For the text-containing cell, return its midpoint in [x, y] coordinate format. 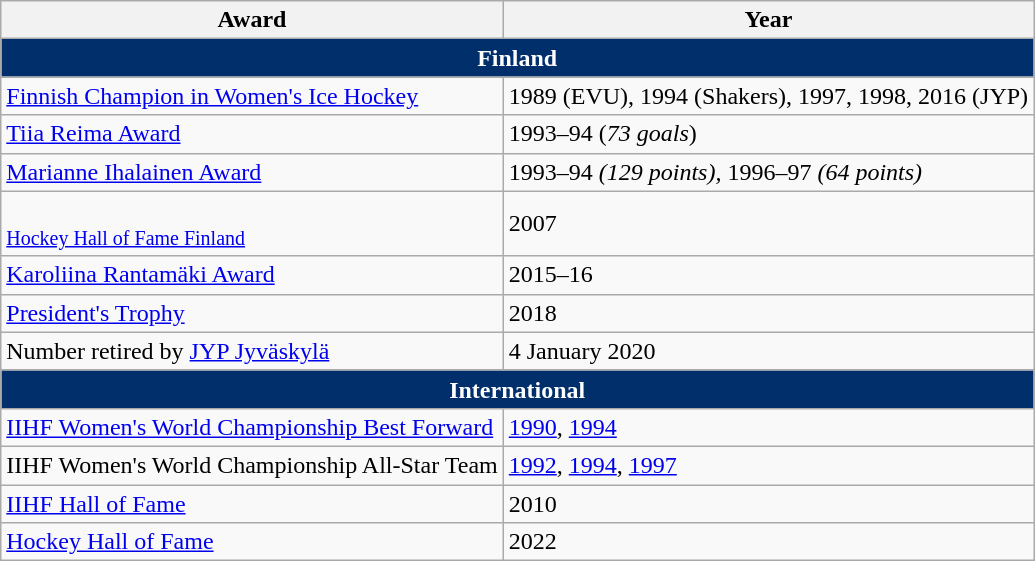
Marianne Ihalainen Award [252, 172]
IIHF Women's World Championship Best Forward [252, 427]
2022 [768, 542]
Year [768, 20]
2018 [768, 313]
Number retired by JYP Jyväskylä [252, 351]
1993–94 (73 goals) [768, 134]
Karoliina Rantamäki Award [252, 275]
1992, 1994, 1997 [768, 465]
President's Trophy [252, 313]
1993–94 (129 points), 1996–97 (64 points) [768, 172]
2007 [768, 224]
Finland [518, 58]
Finnish Champion in Women's Ice Hockey [252, 96]
Tiia Reima Award [252, 134]
Hockey Hall of Fame Finland [252, 224]
Award [252, 20]
4 January 2020 [768, 351]
Hockey Hall of Fame [252, 542]
International [518, 389]
2010 [768, 503]
2015–16 [768, 275]
1989 (EVU), 1994 (Shakers), 1997, 1998, 2016 (JYP) [768, 96]
1990, 1994 [768, 427]
IIHF Hall of Fame [252, 503]
IIHF Women's World Championship All-Star Team [252, 465]
